Identify which cell holds the provided text, then report its [X, Y] central coordinate. 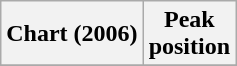
Peakposition [189, 34]
Chart (2006) [72, 34]
